Detect which cell encompasses the target text, then output its (x, y) center coordinate. 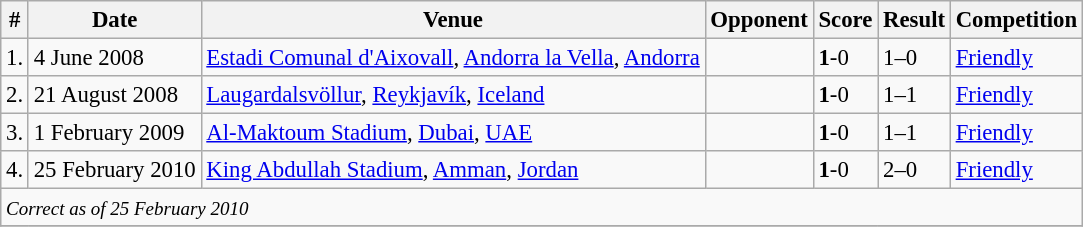
1–0 (914, 58)
Estadi Comunal d'Aixovall, Andorra la Vella, Andorra (453, 58)
4. (15, 170)
4 June 2008 (114, 58)
1 February 2009 (114, 133)
Venue (453, 20)
1. (15, 58)
2. (15, 95)
Date (114, 20)
Competition (1016, 20)
Result (914, 20)
25 February 2010 (114, 170)
Correct as of 25 February 2010 (542, 208)
# (15, 20)
King Abdullah Stadium, Amman, Jordan (453, 170)
Opponent (759, 20)
Score (846, 20)
Al-Maktoum Stadium, Dubai, UAE (453, 133)
2–0 (914, 170)
Laugardalsvöllur, Reykjavík, Iceland (453, 95)
21 August 2008 (114, 95)
3. (15, 133)
